Extract the (x, y) coordinate from the center of the cell holding the provided text.  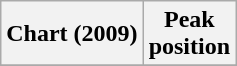
Chart (2009) (72, 34)
Peakposition (189, 34)
